Identify which cell holds the provided text, then report its (x, y) central coordinate. 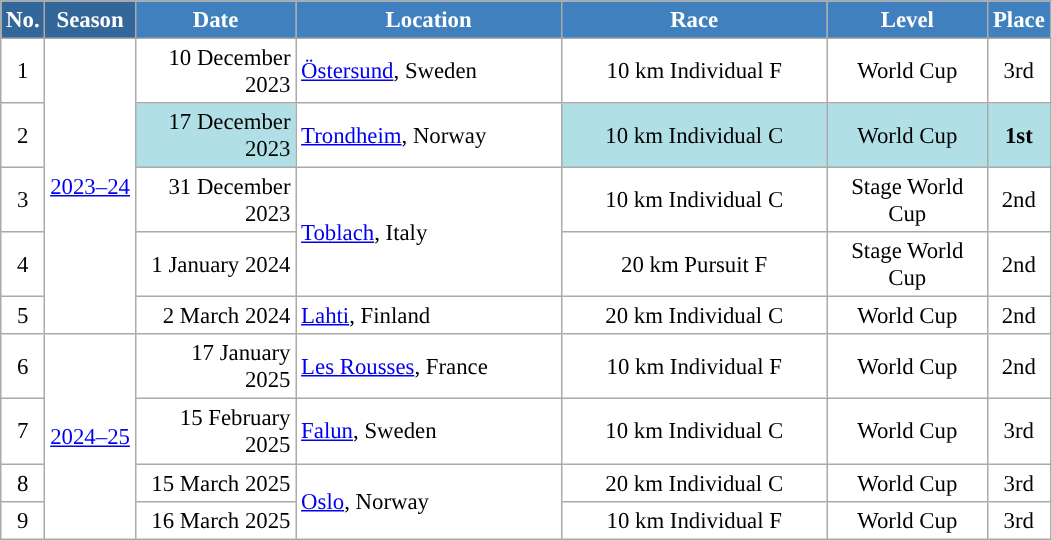
Toblach, Italy (429, 232)
Location (429, 20)
Season (90, 20)
20 km Pursuit F (694, 264)
9 (23, 520)
4 (23, 264)
17 December 2023 (216, 136)
6 (23, 366)
1 January 2024 (216, 264)
16 March 2025 (216, 520)
15 February 2025 (216, 432)
Level (908, 20)
Oslo, Norway (429, 502)
1 (23, 72)
2023–24 (90, 187)
2 (23, 136)
2024–25 (90, 436)
Östersund, Sweden (429, 72)
Les Rousses, France (429, 366)
Falun, Sweden (429, 432)
31 December 2023 (216, 200)
3 (23, 200)
Date (216, 20)
2 March 2024 (216, 316)
Lahti, Finland (429, 316)
10 December 2023 (216, 72)
Trondheim, Norway (429, 136)
No. (23, 20)
1st (1019, 136)
8 (23, 483)
7 (23, 432)
17 January 2025 (216, 366)
Place (1019, 20)
5 (23, 316)
15 March 2025 (216, 483)
Race (694, 20)
